Pinpoint the cell where the given text exists, returning its [X, Y] midpoint coordinate. 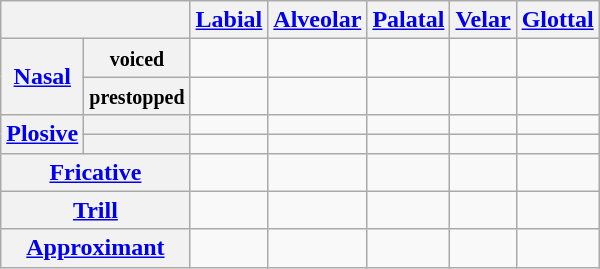
Approximant [96, 248]
Plosive [42, 134]
voiced [137, 58]
Alveolar [318, 20]
prestopped [137, 96]
Fricative [96, 172]
Nasal [42, 77]
Velar [483, 20]
Palatal [408, 20]
Trill [96, 210]
Labial [229, 20]
Glottal [558, 20]
